Scan for the cell matching the given text and deliver its (X, Y) coordinate at center. 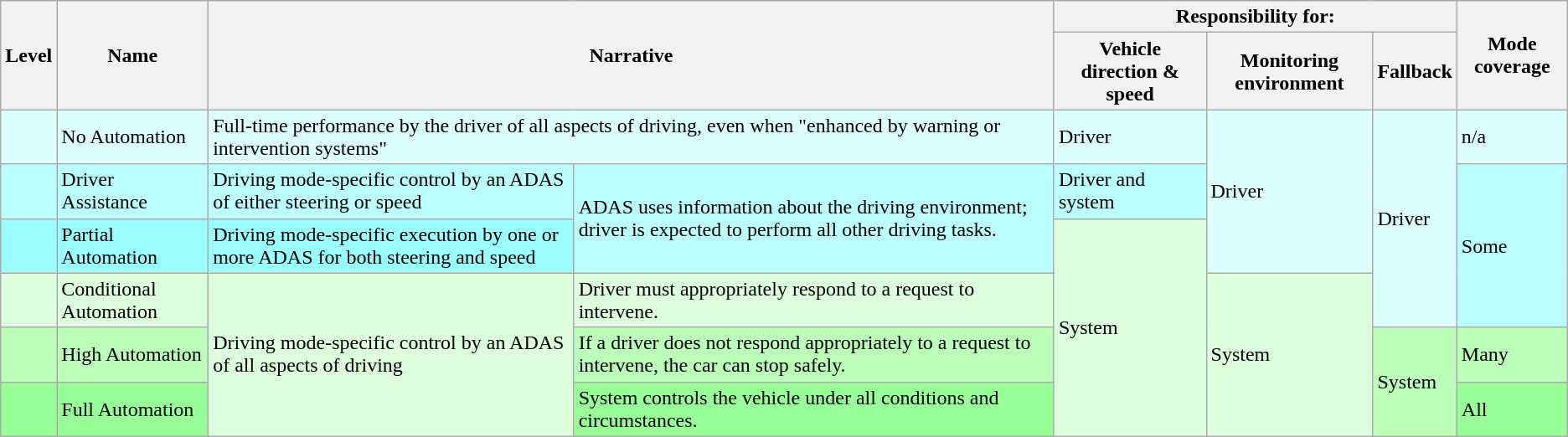
Driving mode-specific control by an ADAS of either steering or speed (391, 191)
Narrative (632, 55)
High Automation (132, 355)
Some (1512, 246)
Partial Automation (132, 246)
Fallback (1415, 71)
Driver must appropriately respond to a request to intervene. (814, 300)
Level (28, 55)
n/a (1512, 137)
Driving mode-specific control by an ADAS of all aspects of driving (391, 355)
Conditional Automation (132, 300)
No Automation (132, 137)
System controls the vehicle under all conditions and circumstances. (814, 409)
Mode coverage (1512, 55)
Driver and system (1130, 191)
Full-time performance by the driver of all aspects of driving, even when "enhanced by warning or intervention systems" (632, 137)
Many (1512, 355)
Monitoring environment (1290, 71)
Responsibility for: (1255, 17)
Driving mode-specific execution by one or more ADAS for both steering and speed (391, 246)
ADAS uses information about the driving environment; driver is expected to perform all other driving tasks. (814, 218)
Name (132, 55)
Full Automation (132, 409)
All (1512, 409)
If a driver does not respond appropriately to a request to intervene, the car can stop safely. (814, 355)
Driver Assistance (132, 191)
Vehicle direction & speed (1130, 71)
